Determine the [x, y] coordinate at the center of the cell enclosing the given text.  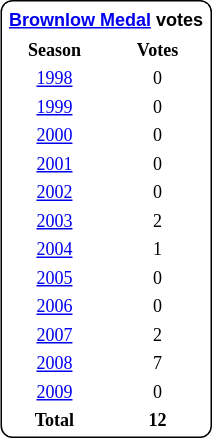
Votes [157, 51]
12 [157, 421]
2002 [54, 193]
2007 [54, 335]
Total [54, 421]
2000 [54, 136]
1 [157, 250]
7 [157, 364]
Season [54, 51]
1999 [54, 107]
2008 [54, 364]
2005 [54, 279]
2003 [54, 221]
2001 [54, 165]
1998 [54, 79]
2004 [54, 250]
2006 [54, 307]
2009 [54, 393]
Brownlow Medal votes [106, 19]
